From the cell containing the given text, extract its center point as (x, y) coordinate. 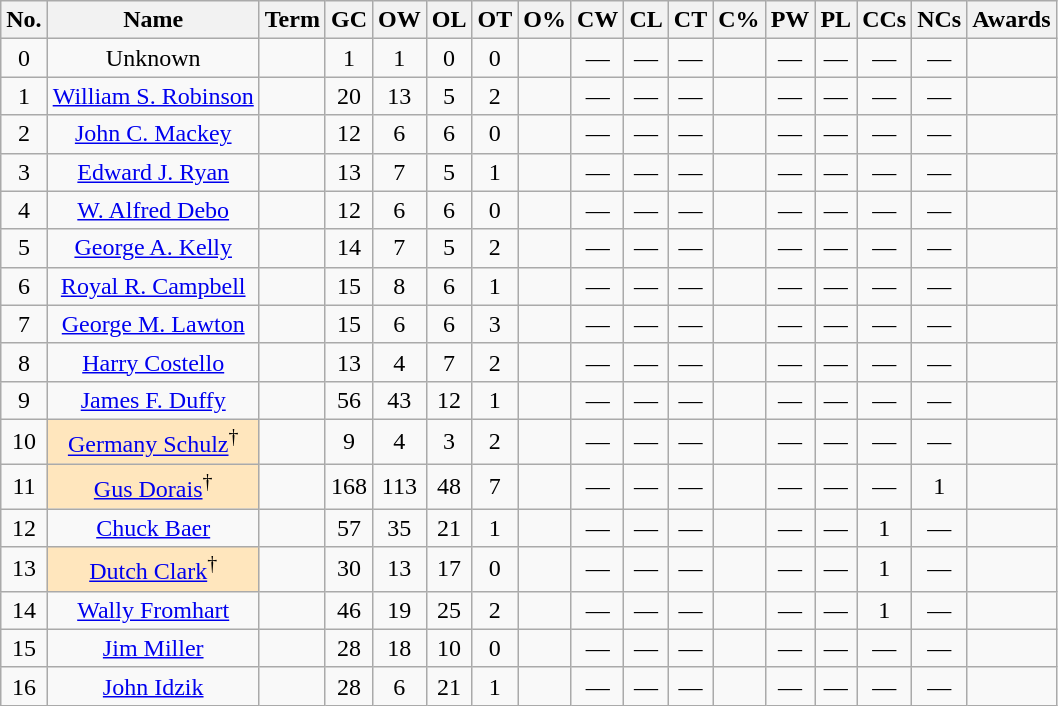
No. (24, 20)
George A. Kelly (153, 248)
CW (597, 20)
CL (646, 20)
Harry Costello (153, 362)
Name (153, 20)
48 (449, 486)
168 (348, 486)
W. Alfred Debo (153, 210)
11 (24, 486)
46 (348, 610)
20 (348, 96)
William S. Robinson (153, 96)
Dutch Clark† (153, 570)
OW (399, 20)
Wally Fromhart (153, 610)
Term (292, 20)
25 (449, 610)
113 (399, 486)
Unknown (153, 58)
Germany Schulz† (153, 442)
16 (24, 686)
56 (348, 400)
CT (690, 20)
GC (348, 20)
Edward J. Ryan (153, 172)
35 (399, 528)
PW (790, 20)
PL (836, 20)
43 (399, 400)
John Idzik (153, 686)
O% (545, 20)
CCs (884, 20)
John C. Mackey (153, 134)
Jim Miller (153, 648)
30 (348, 570)
17 (449, 570)
OT (495, 20)
James F. Duffy (153, 400)
Gus Dorais† (153, 486)
19 (399, 610)
George M. Lawton (153, 324)
Chuck Baer (153, 528)
Royal R. Campbell (153, 286)
C% (739, 20)
57 (348, 528)
OL (449, 20)
18 (399, 648)
Awards (1012, 20)
NCs (940, 20)
